Return (x, y) of the center of cell containing provided text 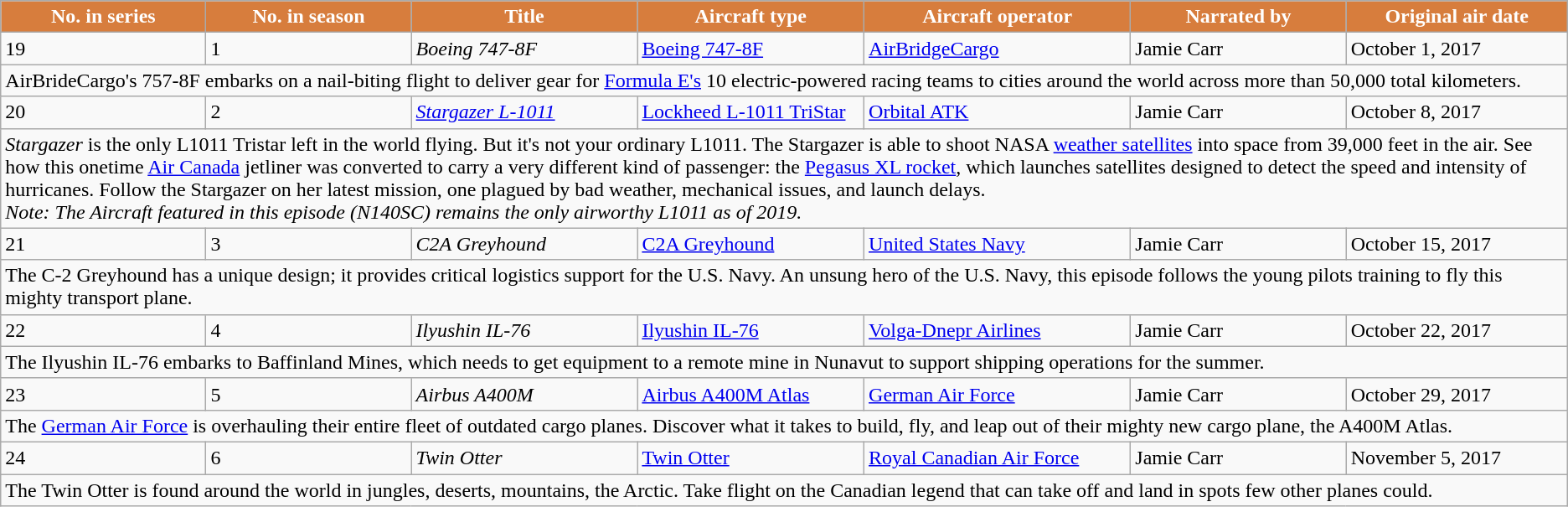
Airbus A400M (524, 394)
October 22, 2017 (1457, 330)
Lockheed L-1011 TriStar (750, 112)
2 (308, 112)
October 1, 2017 (1457, 49)
6 (308, 458)
Narrated by (1238, 17)
19 (104, 49)
Aircraft type (750, 17)
Stargazer L-1011 (524, 112)
21 (104, 244)
No. in season (308, 17)
Aircraft operator (998, 17)
5 (308, 394)
October 8, 2017 (1457, 112)
23 (104, 394)
24 (104, 458)
Title (524, 17)
United States Navy (998, 244)
Original air date (1457, 17)
Royal Canadian Air Force (998, 458)
Volga-Dnepr Airlines (998, 330)
22 (104, 330)
Orbital ATK (998, 112)
AirBridgeCargo (998, 49)
20 (104, 112)
No. in series (104, 17)
4 (308, 330)
3 (308, 244)
German Air Force (998, 394)
Airbus A400M Atlas (750, 394)
November 5, 2017 (1457, 458)
October 29, 2017 (1457, 394)
October 15, 2017 (1457, 244)
1 (308, 49)
